Return [X, Y] of the center of cell containing provided text 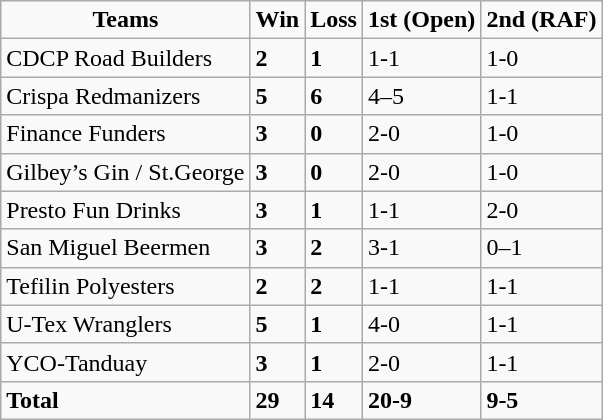
Loss [334, 20]
4–5 [421, 96]
CDCP Road Builders [126, 58]
Crispa Redmanizers [126, 96]
20-9 [421, 400]
Total [126, 400]
0–1 [542, 248]
Win [278, 20]
Finance Funders [126, 134]
U-Tex Wranglers [126, 324]
9-5 [542, 400]
14 [334, 400]
Teams [126, 20]
San Miguel Beermen [126, 248]
3-1 [421, 248]
1st (Open) [421, 20]
2nd (RAF) [542, 20]
6 [334, 96]
29 [278, 400]
Presto Fun Drinks [126, 210]
Tefilin Polyesters [126, 286]
4-0 [421, 324]
Gilbey’s Gin / St.George [126, 172]
YCO-Tanduay [126, 362]
